Find where the given text appears and provide that cell's center as [x, y] coordinate. 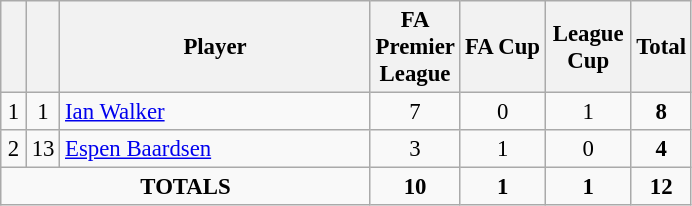
2 [14, 149]
Espen Baardsen [216, 149]
TOTALS [186, 187]
Ian Walker [216, 112]
8 [661, 112]
12 [661, 187]
Player [216, 47]
3 [414, 149]
FA Premier League [414, 47]
13 [42, 149]
10 [414, 187]
4 [661, 149]
Total [661, 47]
7 [414, 112]
League Cup [588, 47]
FA Cup [503, 47]
